Scan for the cell matching the given text and deliver its (X, Y) coordinate at center. 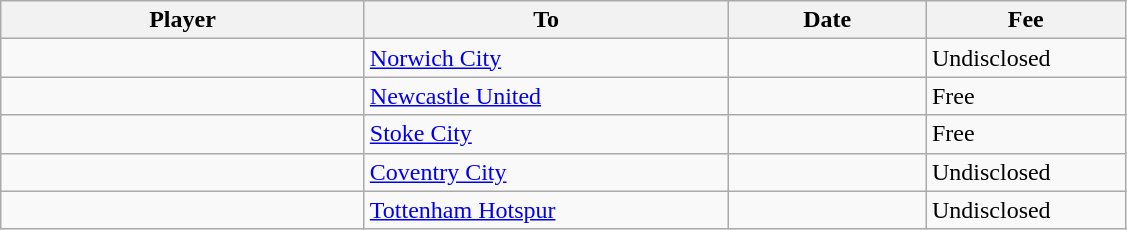
Tottenham Hotspur (546, 210)
Coventry City (546, 172)
Newcastle United (546, 96)
Norwich City (546, 58)
Player (183, 20)
Date (828, 20)
To (546, 20)
Stoke City (546, 134)
Fee (1026, 20)
